Capture the cell that displays the provided text and extract its [X, Y] central coordinate. 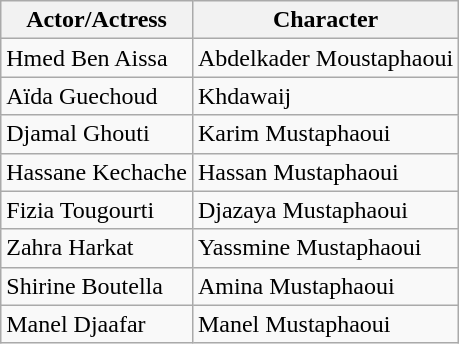
Shirine Boutella [97, 286]
Karim Mustaphaoui [325, 134]
Djamal Ghouti [97, 134]
Actor/Actress [97, 20]
Zahra Harkat [97, 248]
Aïda Guechoud [97, 96]
Amina Mustaphaoui [325, 286]
Hmed Ben Aissa [97, 58]
Fizia Tougourti [97, 210]
Khdawaij [325, 96]
Hassane Kechache [97, 172]
Manel Djaafar [97, 324]
Manel Mustaphaoui [325, 324]
Hassan Mustaphaoui [325, 172]
Abdelkader Moustaphaoui [325, 58]
Djazaya Mustaphaoui [325, 210]
Character [325, 20]
Yassmine Mustaphaoui [325, 248]
